Return the [x, y] coordinate for the center point of the cell that contains the specified text.  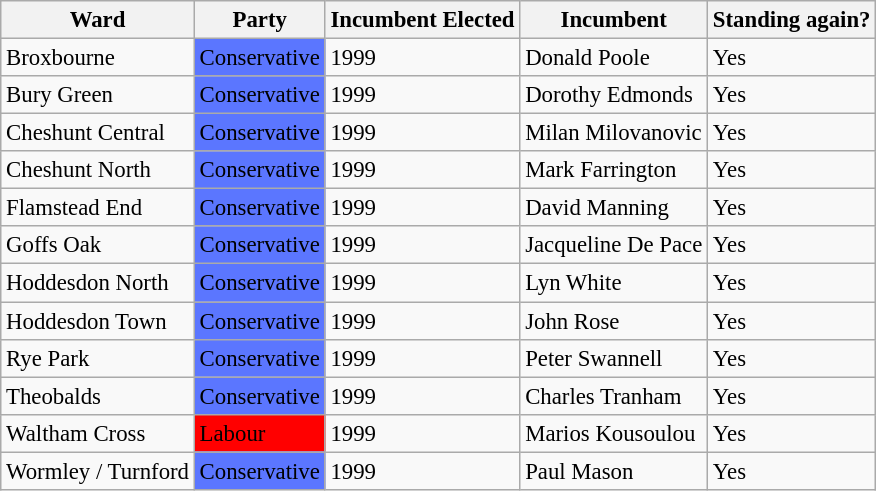
Flamstead End [98, 208]
Broxbourne [98, 58]
Rye Park [98, 358]
Ward [98, 20]
Labour [260, 433]
Mark Farrington [614, 170]
Peter Swannell [614, 358]
Goffs Oak [98, 245]
Hoddesdon North [98, 283]
Incumbent [614, 20]
David Manning [614, 208]
Waltham Cross [98, 433]
Theobalds [98, 396]
Dorothy Edmonds [614, 95]
Charles Tranham [614, 396]
Wormley / Turnford [98, 471]
Incumbent Elected [422, 20]
Marios Kousoulou [614, 433]
Hoddesdon Town [98, 321]
Jacqueline De Pace [614, 245]
John Rose [614, 321]
Standing again? [792, 20]
Cheshunt North [98, 170]
Bury Green [98, 95]
Milan Milovanovic [614, 133]
Donald Poole [614, 58]
Lyn White [614, 283]
Cheshunt Central [98, 133]
Party [260, 20]
Paul Mason [614, 471]
